Determine the (x, y) coordinate at the center of the cell enclosing the given text.  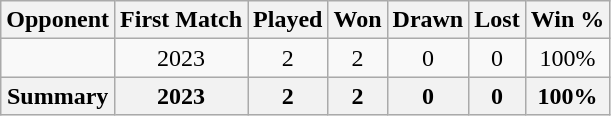
Lost (497, 20)
Summary (58, 96)
First Match (182, 20)
Drawn (428, 20)
Won (358, 20)
Played (288, 20)
Win % (568, 20)
Opponent (58, 20)
